From the cell containing the given text, extract its center point as [x, y] coordinate. 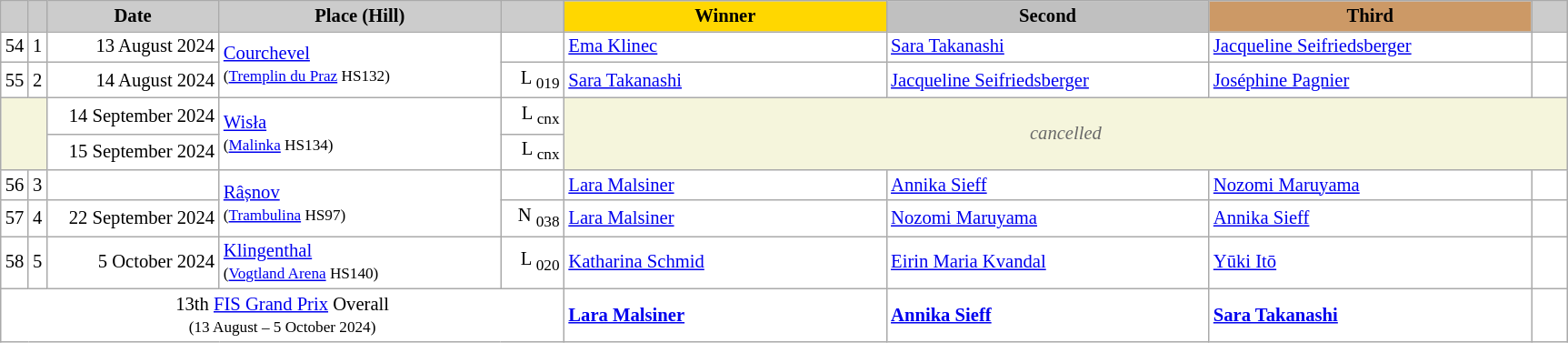
Second [1047, 15]
Third [1371, 15]
14 August 2024 [133, 80]
22 September 2024 [133, 218]
5 October 2024 [133, 262]
14 September 2024 [133, 115]
55 [15, 80]
3 [37, 185]
4 [37, 218]
56 [15, 185]
13 August 2024 [133, 46]
Winner [725, 15]
2 [37, 80]
Courchevel(Tremplin du Praz HS132) [360, 64]
5 [37, 262]
54 [15, 46]
13th FIS Grand Prix Overall(13 August – 5 October 2024) [283, 315]
cancelled [1065, 133]
N 038 [533, 218]
Katharina Schmid [725, 262]
Yūki Itō [1371, 262]
Klingenthal(Vogtland Arena HS140) [360, 262]
Wisła(Malinka HS134) [360, 133]
57 [15, 218]
Date [133, 15]
Place (Hill) [360, 15]
L 019 [533, 80]
L 020 [533, 262]
Eirin Maria Kvandal [1047, 262]
1 [37, 46]
Ema Klinec [725, 46]
58 [15, 262]
Joséphine Pagnier [1371, 80]
15 September 2024 [133, 151]
Râșnov(Trambulina HS97) [360, 202]
